Extract the (X, Y) coordinate from the center of the cell holding the provided text.  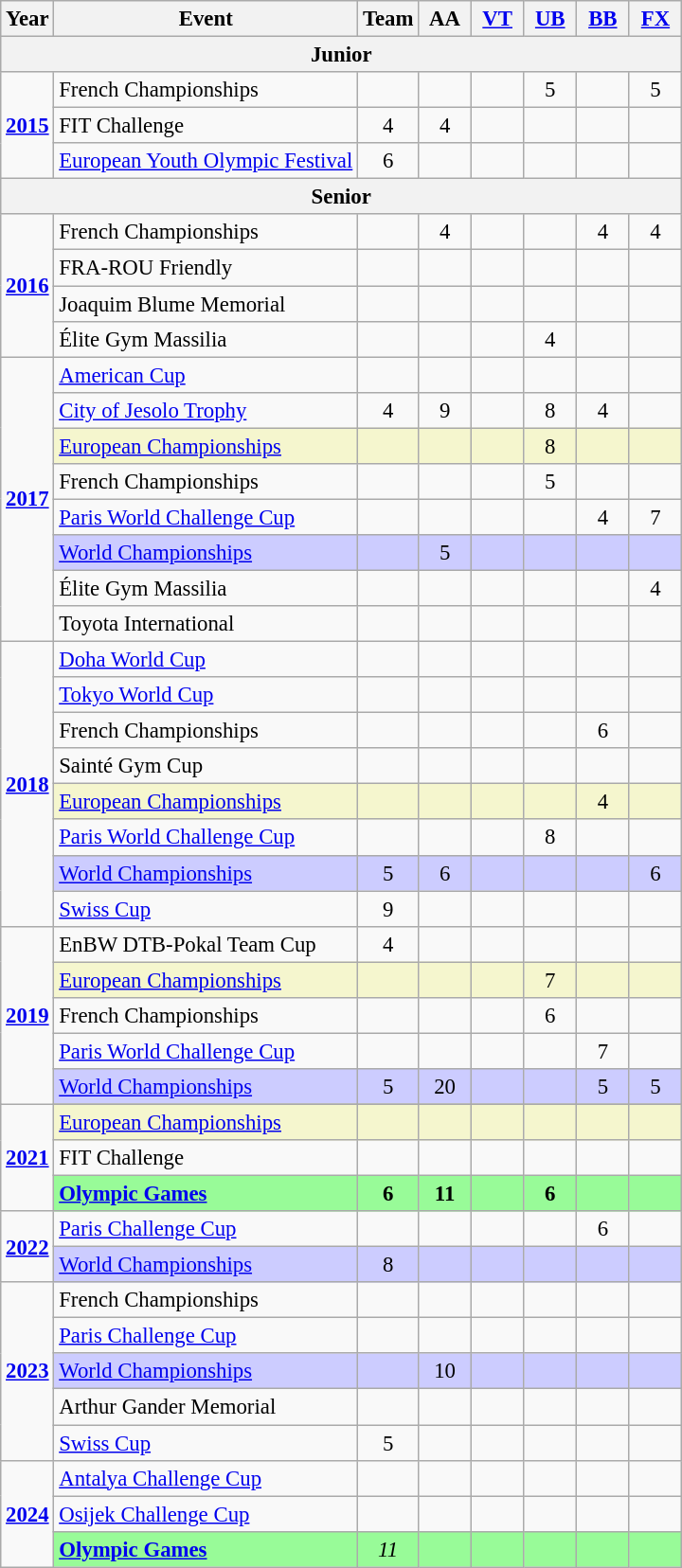
Toyota International (206, 624)
American Cup (206, 375)
EnBW DTB-Pokal Team Cup (206, 944)
City of Jesolo Trophy (206, 410)
FRA-ROU Friendly (206, 268)
2024 (27, 1513)
European Youth Olympic Festival (206, 161)
Team (388, 19)
Senior (341, 197)
BB (603, 19)
VT (497, 19)
2021 (27, 1157)
Joaquim Blume Memorial (206, 304)
Tokyo World Cup (206, 695)
Antalya Challenge Cup (206, 1478)
2019 (27, 1015)
10 (445, 1372)
2022 (27, 1246)
Junior (341, 55)
Event (206, 19)
UB (550, 19)
AA (445, 19)
20 (445, 1087)
2023 (27, 1371)
2015 (27, 125)
2018 (27, 784)
Year (27, 19)
Osijek Challenge Cup (206, 1514)
Arthur Gander Memorial (206, 1407)
Sainté Gym Cup (206, 766)
2016 (27, 285)
FX (655, 19)
2017 (27, 500)
Doha World Cup (206, 660)
